Provide the (x, y) coordinate of the cell's center where the given text is located.  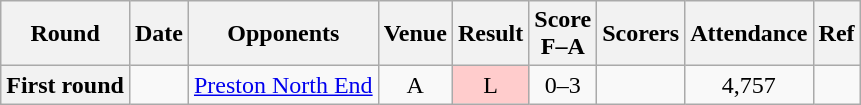
Attendance (749, 34)
Ref (836, 34)
4,757 (749, 85)
Opponents (283, 34)
Scorers (641, 34)
Preston North End (283, 85)
ScoreF–A (563, 34)
Result (490, 34)
Round (66, 34)
First round (66, 85)
L (490, 85)
0–3 (563, 85)
Date (158, 34)
A (415, 85)
Venue (415, 34)
